Detect which cell encompasses the target text, then output its (X, Y) center coordinate. 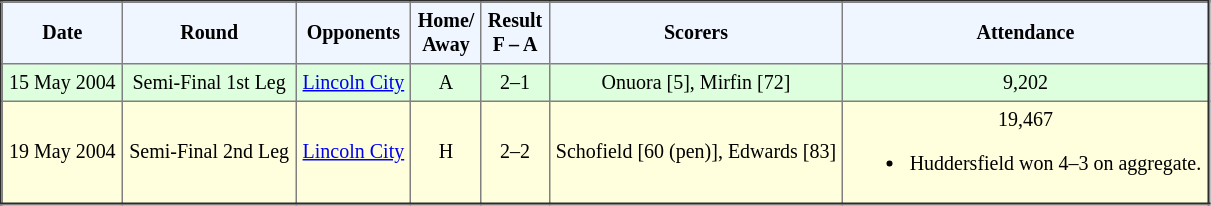
Schofield [60 (pen)], Edwards [83] (696, 152)
Semi-Final 2nd Leg (208, 152)
15 May 2004 (62, 83)
Home/Away (446, 33)
Scorers (696, 33)
H (446, 152)
Round (208, 33)
9,202 (1026, 83)
ResultF – A (515, 33)
Semi-Final 1st Leg (208, 83)
2–2 (515, 152)
Attendance (1026, 33)
19,467Huddersfield won 4–3 on aggregate. (1026, 152)
Opponents (354, 33)
Date (62, 33)
2–1 (515, 83)
Onuora [5], Mirfin [72] (696, 83)
19 May 2004 (62, 152)
A (446, 83)
